From the cell containing the given text, extract its center point as (X, Y) coordinate. 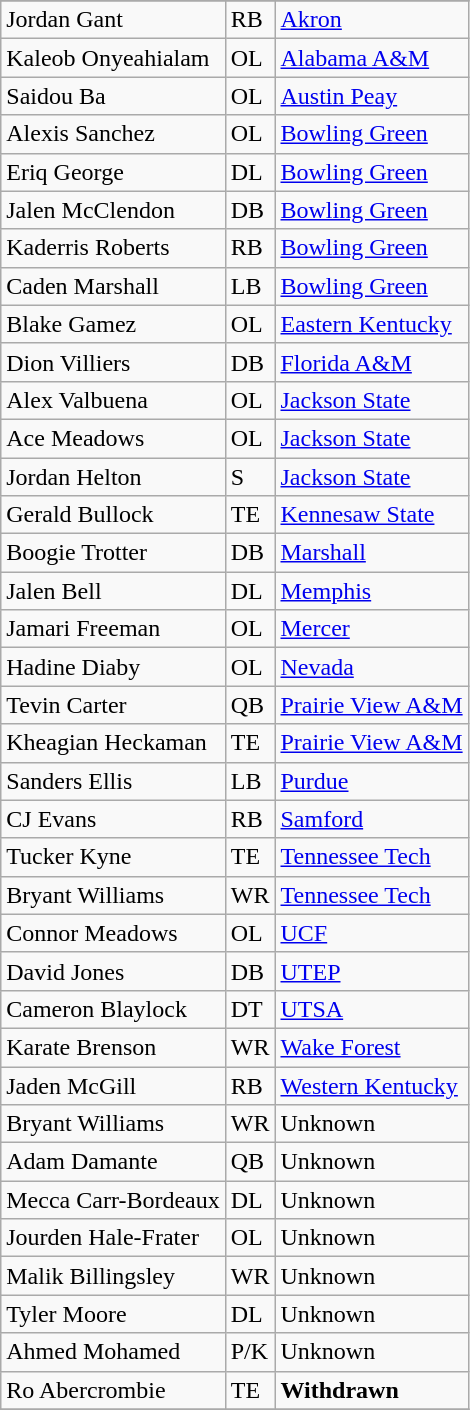
Samford (372, 819)
Jalen McClendon (113, 210)
Adam Damante (113, 1162)
S (250, 477)
Hadine Diaby (113, 667)
Jaden McGill (113, 1085)
UTEP (372, 971)
Cameron Blaylock (113, 1009)
Kheagian Heckaman (113, 743)
Nevada (372, 667)
P/K (250, 1352)
Wake Forest (372, 1047)
Purdue (372, 781)
Withdrawn (372, 1390)
Ace Meadows (113, 438)
David Jones (113, 971)
Akron (372, 20)
Eriq George (113, 172)
Malik Billingsley (113, 1276)
Ahmed Mohamed (113, 1352)
Ro Abercrombie (113, 1390)
Saidou Ba (113, 96)
Austin Peay (372, 96)
Kaleob Onyeahialam (113, 58)
Marshall (372, 553)
Kennesaw State (372, 515)
Sanders Ellis (113, 781)
Tyler Moore (113, 1314)
Gerald Bullock (113, 515)
Eastern Kentucky (372, 324)
Karate Brenson (113, 1047)
UTSA (372, 1009)
Tucker Kyne (113, 857)
Alabama A&M (372, 58)
Jordan Gant (113, 20)
Alex Valbuena (113, 400)
Alexis Sanchez (113, 134)
Dion Villiers (113, 362)
UCF (372, 933)
Boogie Trotter (113, 553)
DT (250, 1009)
Florida A&M (372, 362)
Tevin Carter (113, 705)
Western Kentucky (372, 1085)
Mercer (372, 629)
Memphis (372, 591)
Blake Gamez (113, 324)
Caden Marshall (113, 286)
Jamari Freeman (113, 629)
Jordan Helton (113, 477)
Jalen Bell (113, 591)
Connor Meadows (113, 933)
Jourden Hale-Frater (113, 1238)
Kaderris Roberts (113, 248)
Mecca Carr-Bordeaux (113, 1200)
CJ Evans (113, 819)
